For the text-containing cell, return its midpoint in (X, Y) coordinate format. 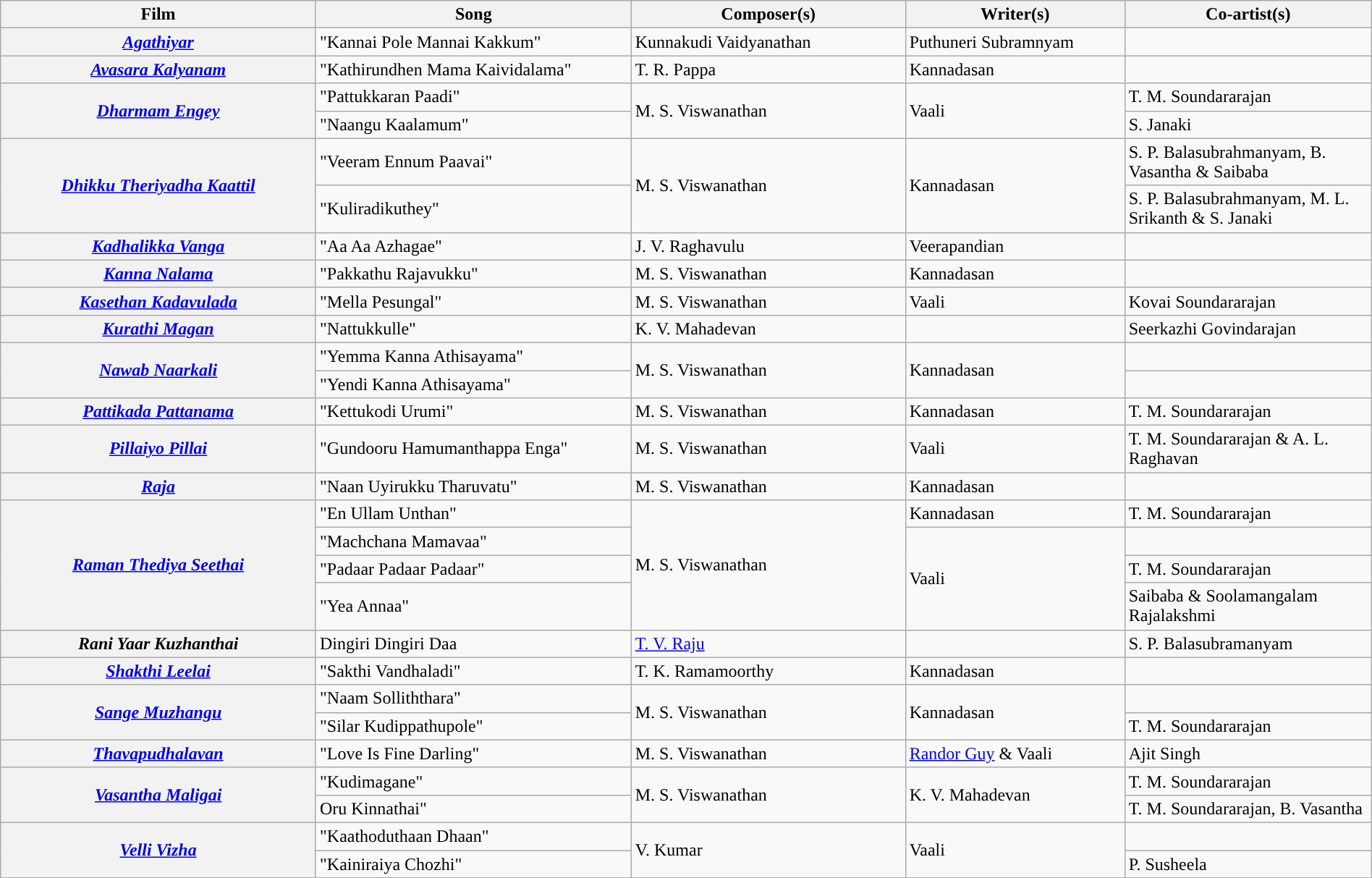
Kasethan Kadavulada (158, 301)
Co-artist(s) (1248, 14)
S. Janaki (1248, 124)
Veerapandian (1015, 246)
Kunnakudi Vaidyanathan (768, 42)
"Kettukodi Urumi" (473, 412)
Composer(s) (768, 14)
Velli Vizha (158, 850)
"Naam Solliththara" (473, 698)
J. V. Raghavulu (768, 246)
"Naangu Kaalamum" (473, 124)
Kanna Nalama (158, 274)
Puthuneri Subramnyam (1015, 42)
"Yea Annaa" (473, 607)
"Love Is Fine Darling" (473, 754)
"Kainiraiya Chozhi" (473, 864)
"Kudimagane" (473, 781)
S. P. Balasubrahmanyam, B. Vasantha & Saibaba (1248, 162)
Song (473, 14)
Rani Yaar Kuzhanthai (158, 643)
Seerkazhi Govindarajan (1248, 329)
"Machchana Mamavaa" (473, 541)
T. R. Pappa (768, 69)
"Yendi Kanna Athisayama" (473, 384)
"Sakthi Vandhaladi" (473, 671)
Nawab Naarkali (158, 370)
Agathiyar (158, 42)
Saibaba & Soolamangalam Rajalakshmi (1248, 607)
Dingiri Dingiri Daa (473, 643)
"Kuliradikuthey" (473, 208)
Oru Kinnathai" (473, 809)
Thavapudhalavan (158, 754)
P. Susheela (1248, 864)
S. P. Balasubrahmanyam, M. L. Srikanth & S. Janaki (1248, 208)
"Nattukkulle" (473, 329)
Ajit Singh (1248, 754)
"Silar Kudippathupole" (473, 726)
"En Ullam Unthan" (473, 514)
Kadhalikka Vanga (158, 246)
Writer(s) (1015, 14)
Kovai Soundararajan (1248, 301)
"Kannai Pole Mannai Kakkum" (473, 42)
"Naan Uyirukku Tharuvatu" (473, 486)
"Kathirundhen Mama Kaividalama" (473, 69)
V. Kumar (768, 850)
T. V. Raju (768, 643)
Pillaiyo Pillai (158, 449)
T. M. Soundararajan, B. Vasantha (1248, 809)
Avasara Kalyanam (158, 69)
"Veeram Ennum Paavai" (473, 162)
"Gundooru Hamumanthappa Enga" (473, 449)
Kurathi Magan (158, 329)
Sange Muzhangu (158, 712)
"Kaathoduthaan Dhaan" (473, 836)
T. M. Soundararajan & A. L. Raghavan (1248, 449)
Dhikku Theriyadha Kaattil (158, 185)
Dharmam Engey (158, 111)
Vasantha Maligai (158, 795)
"Pakkathu Rajavukku" (473, 274)
Pattikada Pattanama (158, 412)
"Aa Aa Azhagae" (473, 246)
S. P. Balasubramanyam (1248, 643)
T. K. Ramamoorthy (768, 671)
Raman Thediya Seethai (158, 565)
"Yemma Kanna Athisayama" (473, 356)
Randor Guy & Vaali (1015, 754)
"Pattukkaran Paadi" (473, 97)
"Mella Pesungal" (473, 301)
Film (158, 14)
Shakthi Leelai (158, 671)
"Padaar Padaar Padaar" (473, 569)
Raja (158, 486)
